Locate the cell with the specified text and output its [X, Y] center coordinate. 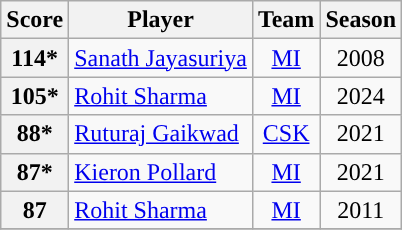
88* [35, 134]
2011 [361, 210]
114* [35, 58]
Ruturaj Gaikwad [161, 134]
Season [361, 20]
105* [35, 96]
CSK [286, 134]
87 [35, 210]
Score [35, 20]
Team [286, 20]
87* [35, 172]
2024 [361, 96]
2008 [361, 58]
Kieron Pollard [161, 172]
Player [161, 20]
Sanath Jayasuriya [161, 58]
